Determine the (x, y) coordinate at the center of the cell enclosing the given text.  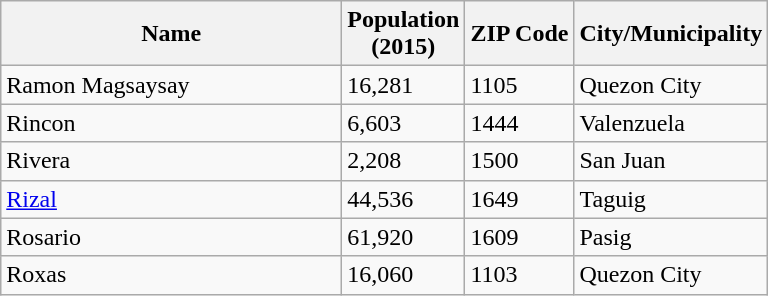
Rosario (172, 237)
6,603 (404, 123)
Name (172, 34)
City/Municipality (671, 34)
61,920 (404, 237)
Rincon (172, 123)
2,208 (404, 161)
1105 (520, 85)
Ramon Magsaysay (172, 85)
Pasig (671, 237)
Roxas (172, 275)
Rivera (172, 161)
Population(2015) (404, 34)
1103 (520, 275)
1649 (520, 199)
ZIP Code (520, 34)
Valenzuela (671, 123)
16,281 (404, 85)
1609 (520, 237)
1444 (520, 123)
44,536 (404, 199)
1500 (520, 161)
16,060 (404, 275)
Taguig (671, 199)
San Juan (671, 161)
Rizal (172, 199)
